Extract the [x, y] coordinate from the center of the cell holding the provided text.  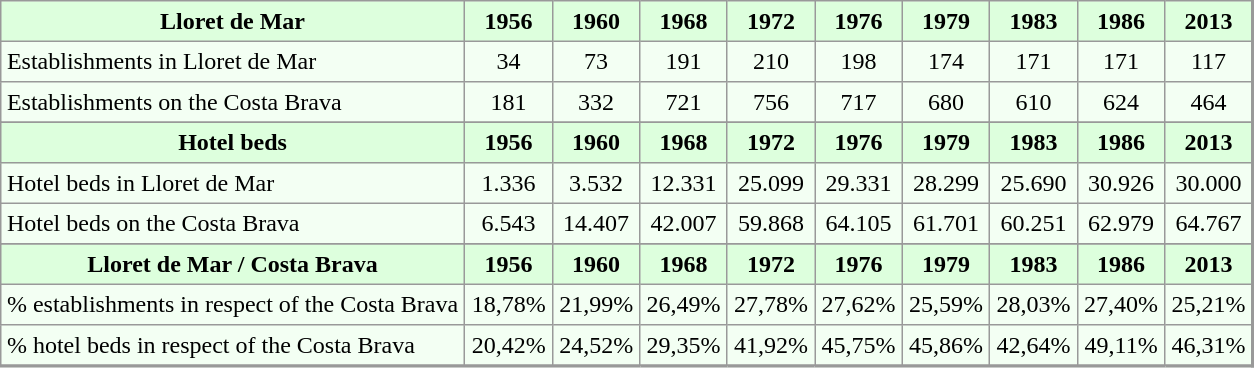
174 [946, 61]
27,62% [858, 304]
49,11% [1120, 345]
198 [858, 61]
210 [770, 61]
117 [1209, 61]
Establishments in Lloret de Mar [232, 61]
27,78% [770, 304]
59.868 [770, 223]
29.331 [858, 183]
42.007 [684, 223]
1.336 [508, 183]
624 [1120, 102]
680 [946, 102]
717 [858, 102]
721 [684, 102]
25,21% [1209, 304]
610 [1034, 102]
61.701 [946, 223]
29,35% [684, 345]
12.331 [684, 183]
27,40% [1120, 304]
Lloret de Mar / Costa Brava [232, 264]
20,42% [508, 345]
45,86% [946, 345]
464 [1209, 102]
181 [508, 102]
21,99% [596, 304]
34 [508, 61]
30.000 [1209, 183]
756 [770, 102]
26,49% [684, 304]
Lloret de Mar [232, 21]
62.979 [1120, 223]
42,64% [1034, 345]
25.690 [1034, 183]
% hotel beds in respect of the Costa Brava [232, 345]
191 [684, 61]
28,03% [1034, 304]
18,78% [508, 304]
46,31% [1209, 345]
Hotel beds on the Costa Brava [232, 223]
41,92% [770, 345]
24,52% [596, 345]
6.543 [508, 223]
28.299 [946, 183]
64.767 [1209, 223]
Hotel beds in Lloret de Mar [232, 183]
332 [596, 102]
Establishments on the Costa Brava [232, 102]
Hotel beds [232, 142]
25.099 [770, 183]
30.926 [1120, 183]
60.251 [1034, 223]
45,75% [858, 345]
3.532 [596, 183]
64.105 [858, 223]
25,59% [946, 304]
14.407 [596, 223]
% establishments in respect of the Costa Brava [232, 304]
73 [596, 61]
